Provide the [X, Y] coordinate of the cell's center where the given text is located.  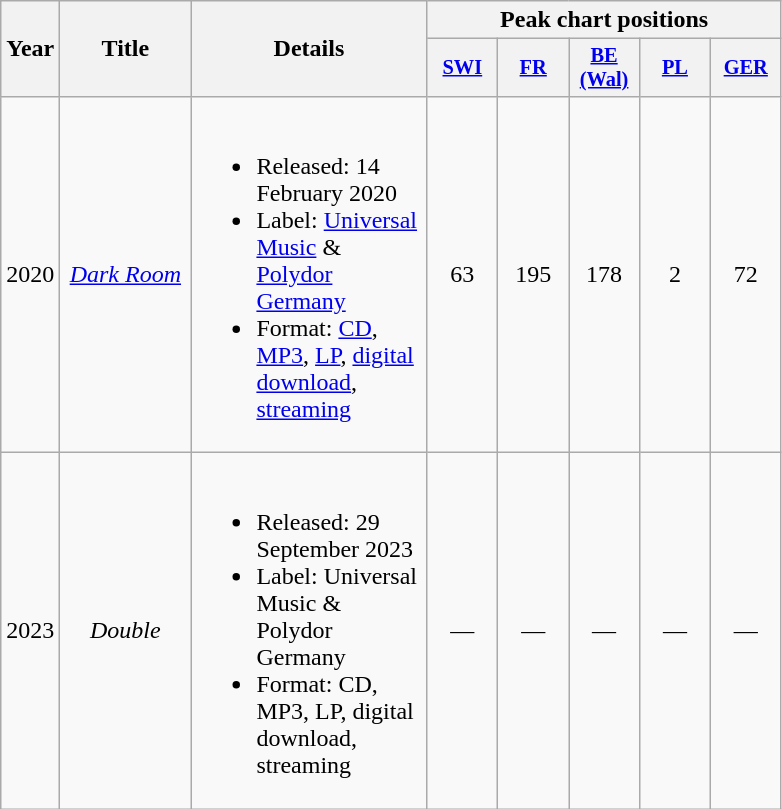
Peak chart positions [604, 20]
GER [746, 68]
FR [534, 68]
BE(Wal) [604, 68]
Dark Room [126, 274]
Details [309, 49]
PL [674, 68]
178 [604, 274]
195 [534, 274]
2020 [30, 274]
Double [126, 631]
72 [746, 274]
2023 [30, 631]
Year [30, 49]
SWI [462, 68]
Title [126, 49]
2 [674, 274]
Released: 29 September 2023 Label: Universal Music & Polydor GermanyFormat: CD, MP3, LP, digital download, streaming [309, 631]
63 [462, 274]
Released: 14 February 2020Label: Universal Music & Polydor GermanyFormat: CD, MP3, LP, digital download, streaming [309, 274]
